Provide the [x, y] coordinate of the cell's center where the given text is located.  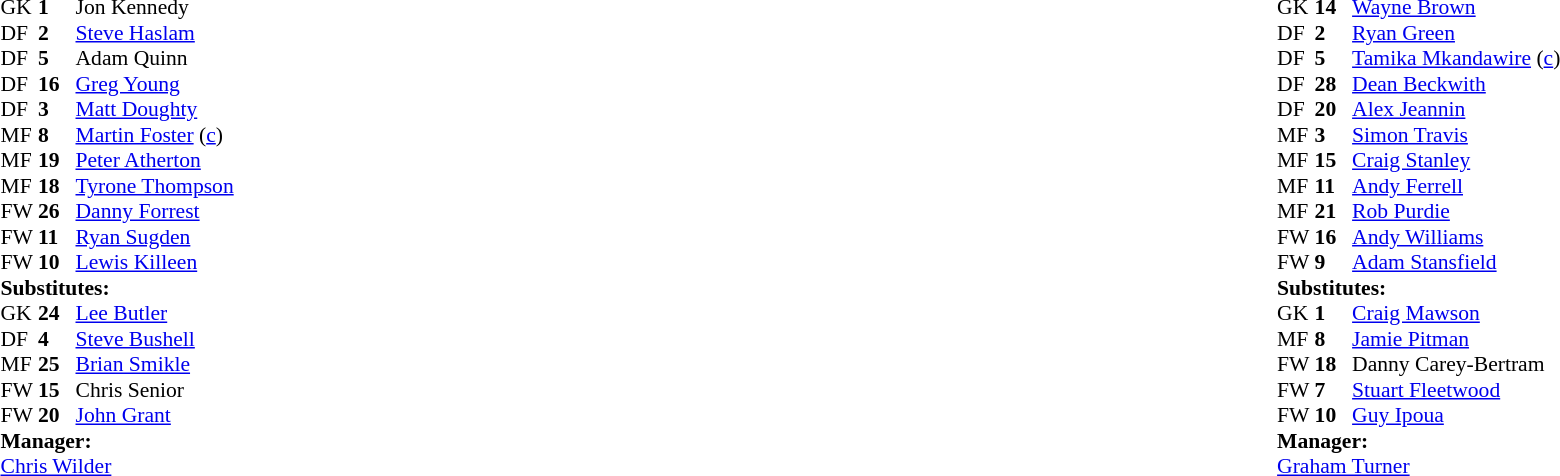
Matt Doughty [155, 109]
Brian Smikle [155, 365]
21 [1334, 211]
Tamika Mkandawire (c) [1456, 59]
Martin Foster (c) [155, 135]
Simon Travis [1456, 135]
Andy Williams [1456, 237]
Adam Stansfield [1456, 263]
Steve Haslam [155, 33]
Peter Atherton [155, 161]
28 [1334, 84]
Chris Senior [155, 390]
Dean Beckwith [1456, 84]
Craig Mawson [1456, 313]
Stuart Fleetwood [1456, 390]
Alex Jeannin [1456, 109]
Lee Butler [155, 313]
24 [57, 313]
Guy Ipoua [1456, 415]
Ryan Green [1456, 33]
19 [57, 161]
Adam Quinn [155, 59]
Tyrone Thompson [155, 186]
Danny Forrest [155, 211]
Craig Stanley [1456, 161]
John Grant [155, 415]
Andy Ferrell [1456, 186]
9 [1334, 263]
Rob Purdie [1456, 211]
Lewis Killeen [155, 263]
7 [1334, 390]
1 [1334, 313]
Danny Carey-Bertram [1456, 365]
Steve Bushell [155, 339]
Ryan Sugden [155, 237]
Jamie Pitman [1456, 339]
4 [57, 339]
Greg Young [155, 84]
26 [57, 211]
25 [57, 365]
